For the text-containing cell, return its midpoint in [x, y] coordinate format. 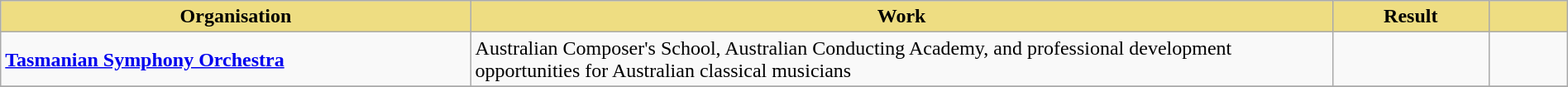
Work [901, 17]
Tasmanian Symphony Orchestra [236, 60]
Australian Composer's School, Australian Conducting Academy, and professional development opportunities for Australian classical musicians [901, 60]
Result [1411, 17]
Organisation [236, 17]
